Locate the cell with the specified text and output its [X, Y] center coordinate. 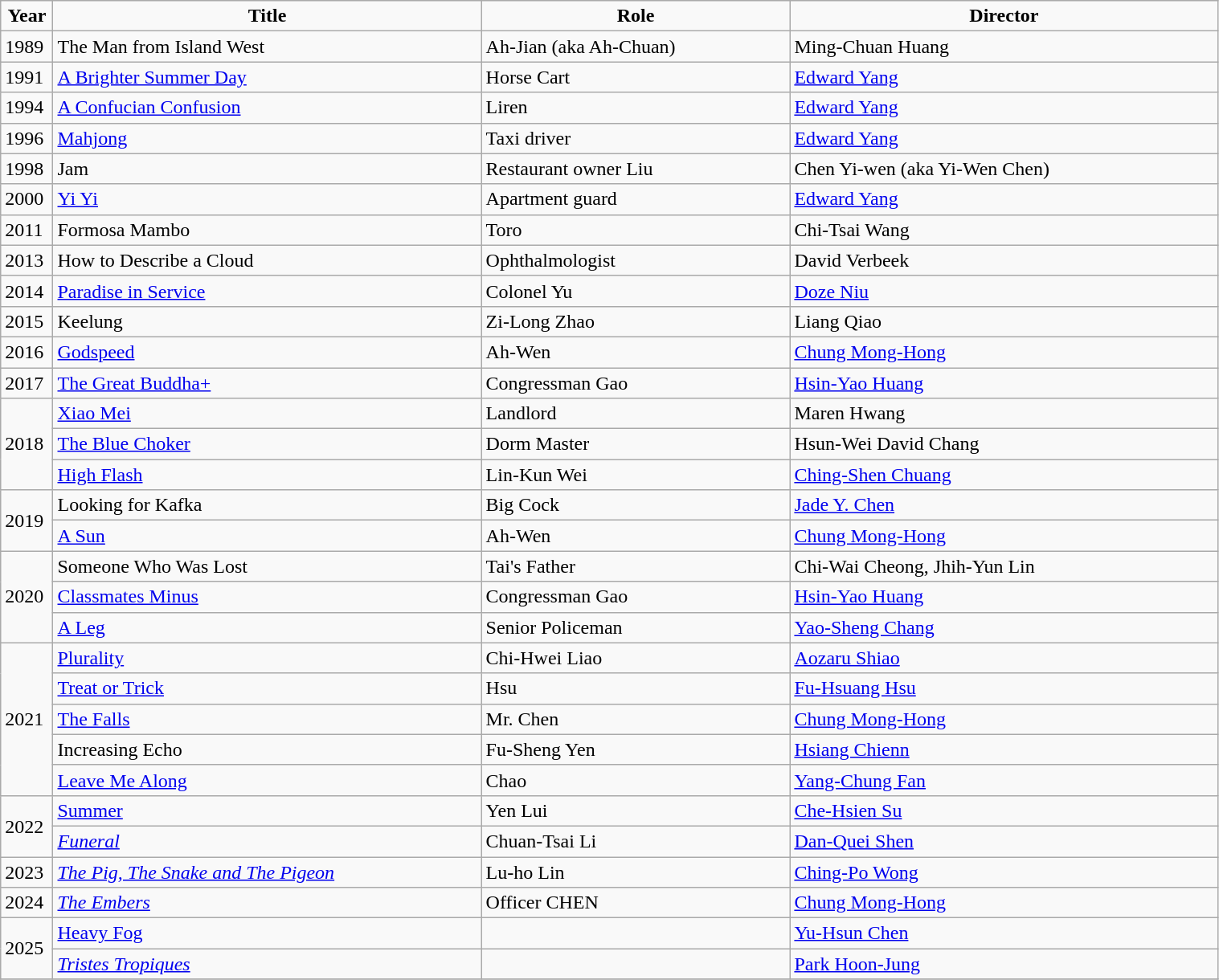
David Verbeek [1004, 260]
Restaurant owner Liu [636, 169]
Park Hoon-Jung [1004, 964]
The Great Buddha+ [267, 383]
Summer [267, 811]
Liang Qiao [1004, 321]
A Sun [267, 536]
Leave Me Along [267, 780]
High Flash [267, 475]
Yao-Sheng Chang [1004, 627]
Yu-Hsun Chen [1004, 933]
How to Describe a Cloud [267, 260]
2014 [27, 291]
1994 [27, 108]
Big Cock [636, 505]
2016 [27, 352]
Maren Hwang [1004, 414]
Chao [636, 780]
Colonel Yu [636, 291]
Year [27, 16]
Chi-Wai Cheong, Jhih-Yun Lin [1004, 566]
The Embers [267, 903]
Ming-Chuan Huang [1004, 47]
Lu-ho Lin [636, 872]
2025 [27, 949]
Chi-Hwei Liao [636, 658]
Fu-Sheng Yen [636, 749]
Liren [636, 108]
Dan-Quei Shen [1004, 841]
1996 [27, 138]
2011 [27, 230]
Yang-Chung Fan [1004, 780]
Landlord [636, 414]
Formosa Mambo [267, 230]
2023 [27, 872]
Mahjong [267, 138]
2018 [27, 444]
Jam [267, 169]
Funeral [267, 841]
Tristes Tropiques [267, 964]
Paradise in Service [267, 291]
A Brighter Summer Day [267, 77]
Treat or Trick [267, 688]
Jade Y. Chen [1004, 505]
2024 [27, 903]
2015 [27, 321]
2000 [27, 199]
Lin-Kun Wei [636, 475]
2021 [27, 719]
Chen Yi-wen (aka Yi-Wen Chen) [1004, 169]
Mr. Chen [636, 719]
2020 [27, 597]
Senior Policeman [636, 627]
Title [267, 16]
A Confucian Confusion [267, 108]
Someone Who Was Lost [267, 566]
Godspeed [267, 352]
Ching-Shen Chuang [1004, 475]
Looking for Kafka [267, 505]
A Leg [267, 627]
1989 [27, 47]
Yen Lui [636, 811]
Fu-Hsuang Hsu [1004, 688]
Ophthalmologist [636, 260]
Yi Yi [267, 199]
Hsiang Chienn [1004, 749]
Director [1004, 16]
Dorm Master [636, 444]
Chuan-Tsai Li [636, 841]
The Falls [267, 719]
Plurality [267, 658]
2017 [27, 383]
Aozaru Shiao [1004, 658]
Officer CHEN [636, 903]
Hsun-Wei David Chang [1004, 444]
2013 [27, 260]
1998 [27, 169]
Doze Niu [1004, 291]
Xiao Mei [267, 414]
Ching-Po Wong [1004, 872]
Tai's Father [636, 566]
1991 [27, 77]
Apartment guard [636, 199]
Hsu [636, 688]
The Man from Island West [267, 47]
Horse Cart [636, 77]
Keelung [267, 321]
Ah-Jian (aka Ah-Chuan) [636, 47]
Zi-Long Zhao [636, 321]
The Blue Choker [267, 444]
Taxi driver [636, 138]
Classmates Minus [267, 597]
Chi-Tsai Wang [1004, 230]
The Pig, The Snake and The Pigeon [267, 872]
Increasing Echo [267, 749]
Heavy Fog [267, 933]
Che-Hsien Su [1004, 811]
Role [636, 16]
Toro [636, 230]
2022 [27, 826]
2019 [27, 521]
